Scan for the cell matching the given text and deliver its [X, Y] coordinate at center. 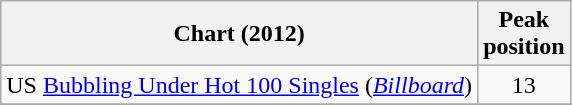
Peakposition [524, 34]
Chart (2012) [240, 34]
US Bubbling Under Hot 100 Singles (Billboard) [240, 85]
13 [524, 85]
